For the text-containing cell, return its midpoint in (X, Y) coordinate format. 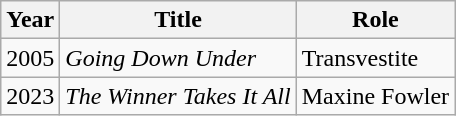
2023 (30, 96)
Role (375, 20)
The Winner Takes It All (178, 96)
Title (178, 20)
Going Down Under (178, 58)
Maxine Fowler (375, 96)
2005 (30, 58)
Transvestite (375, 58)
Year (30, 20)
